Return the [X, Y] coordinate for the center point of the cell that contains the specified text.  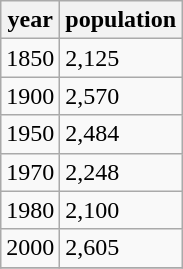
1950 [30, 134]
1900 [30, 96]
2,484 [121, 134]
population [121, 20]
1980 [30, 210]
2,248 [121, 172]
year [30, 20]
2,100 [121, 210]
2,605 [121, 248]
2,570 [121, 96]
2000 [30, 248]
1970 [30, 172]
1850 [30, 58]
2,125 [121, 58]
